Output the (X, Y) coordinate of the center of the cell containing the given text.  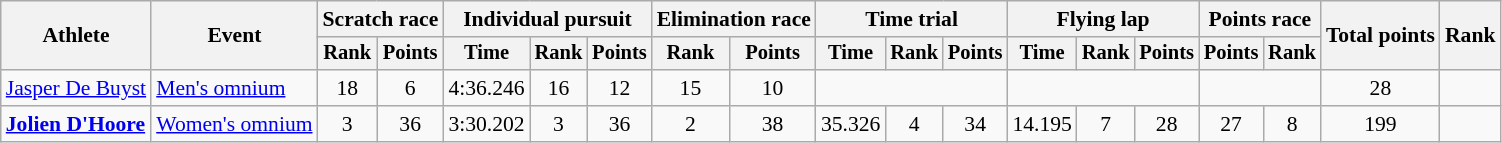
35.326 (850, 124)
15 (691, 88)
38 (772, 124)
3:30.202 (486, 124)
Flying lap (1102, 19)
18 (348, 88)
Time trial (912, 19)
Athlete (76, 36)
4:36.246 (486, 88)
Jolien D'Hoore (76, 124)
Total points (1380, 36)
16 (559, 88)
Points race (1260, 19)
10 (772, 88)
Event (234, 36)
Men's omnium (234, 88)
199 (1380, 124)
Jasper De Buyst (76, 88)
Women's omnium (234, 124)
27 (1231, 124)
7 (1106, 124)
Elimination race (734, 19)
6 (410, 88)
Scratch race (381, 19)
8 (1292, 124)
2 (691, 124)
14.195 (1042, 124)
Individual pursuit (547, 19)
12 (619, 88)
34 (975, 124)
4 (914, 124)
